Return the [x, y] coordinate for the center point of the cell that contains the specified text.  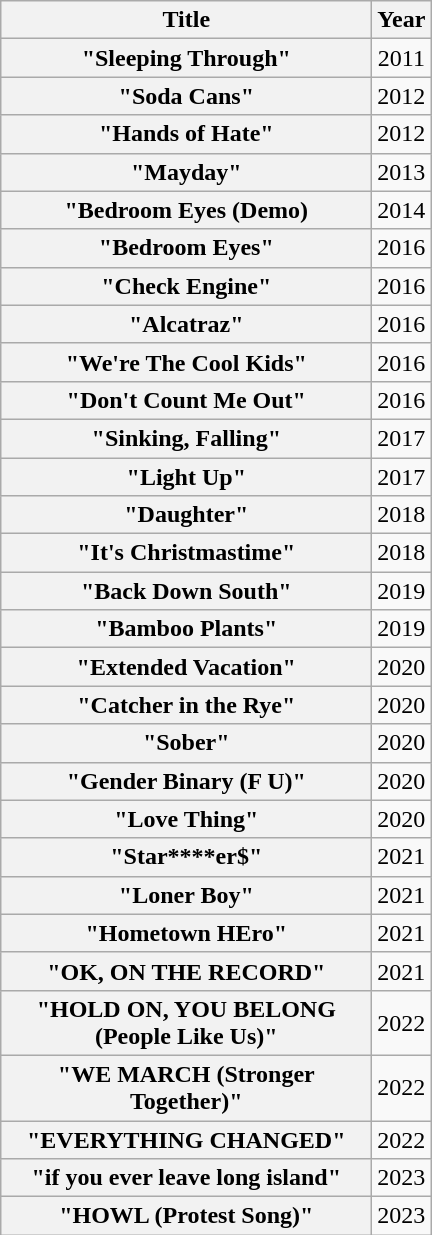
"EVERYTHING CHANGED" [186, 1139]
Title [186, 20]
"Star****er$" [186, 857]
"Alcatraz" [186, 324]
"Bedroom Eyes" [186, 248]
"Extended Vacation" [186, 667]
"Hometown HEro" [186, 933]
"Sleeping Through" [186, 58]
"OK, ON THE RECORD" [186, 971]
"Mayday" [186, 172]
"Light Up" [186, 477]
"It's Christmastime" [186, 553]
"WE MARCH (Stronger Together)" [186, 1088]
"Back Down South" [186, 591]
"if you ever leave long island" [186, 1178]
"Check Engine" [186, 286]
"Soda Cans" [186, 96]
"Sinking, Falling" [186, 438]
"Bamboo Plants" [186, 629]
"Don't Count Me Out" [186, 400]
"HOLD ON, YOU BELONG (People Like Us)" [186, 1022]
Year [402, 20]
"Catcher in the Rye" [186, 705]
"Bedroom Eyes (Demo) [186, 210]
"Love Thing" [186, 819]
"Daughter" [186, 515]
"Loner Boy" [186, 895]
"Gender Binary (F U)" [186, 781]
"HOWL (Protest Song)" [186, 1216]
"Sober" [186, 743]
2013 [402, 172]
"Hands of Hate" [186, 134]
"We're The Cool Kids" [186, 362]
2011 [402, 58]
2014 [402, 210]
